Detect which cell encompasses the target text, then output its (X, Y) center coordinate. 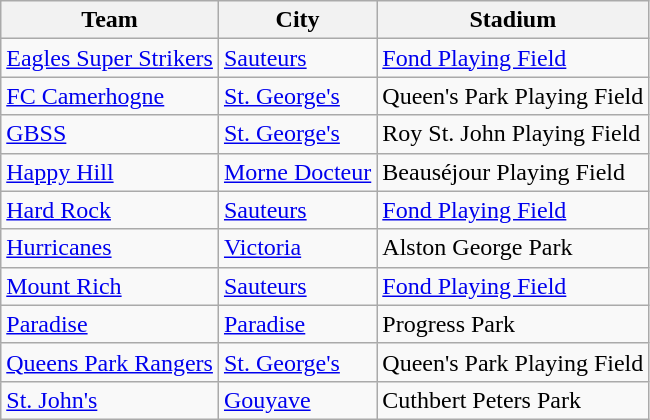
Mount Rich (110, 286)
Roy St. John Playing Field (513, 134)
Victoria (297, 248)
Alston George Park (513, 248)
Happy Hill (110, 172)
Eagles Super Strikers (110, 58)
Stadium (513, 20)
Hurricanes (110, 248)
Gouyave (297, 400)
Morne Docteur (297, 172)
Team (110, 20)
Progress Park (513, 324)
Beauséjour Playing Field (513, 172)
St. John's (110, 400)
Queens Park Rangers (110, 362)
FC Camerhogne (110, 96)
GBSS (110, 134)
City (297, 20)
Cuthbert Peters Park (513, 400)
Hard Rock (110, 210)
